Locate the cell with the specified text and output its [X, Y] center coordinate. 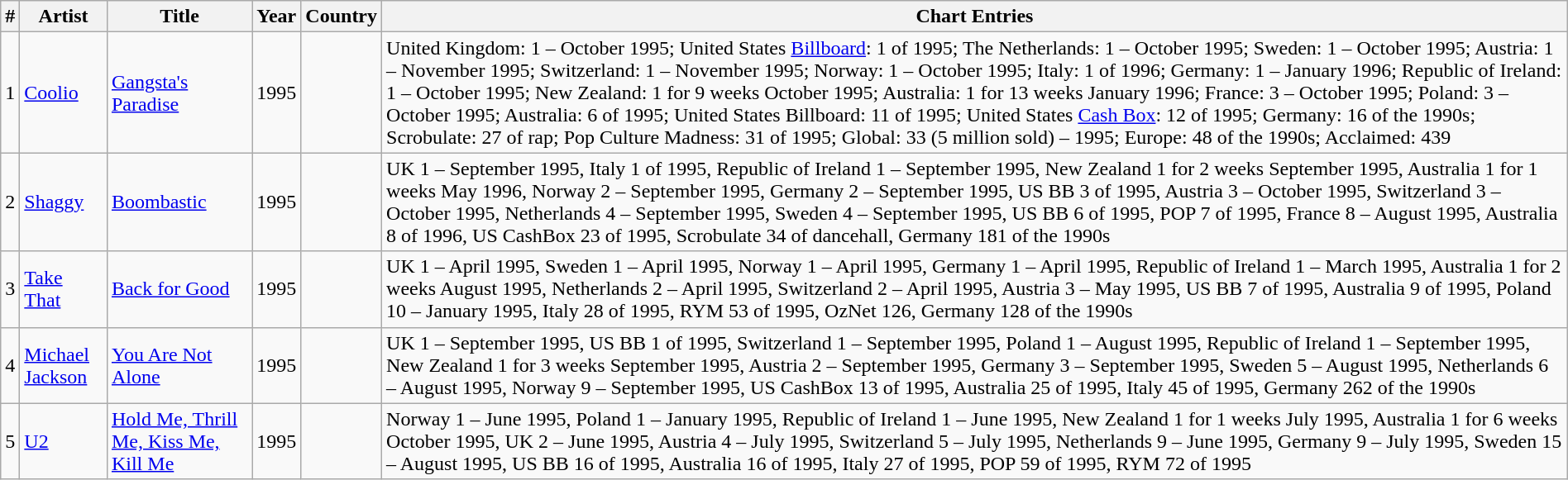
Hold Me, Thrill Me, Kiss Me, Kill Me [179, 441]
Artist [64, 17]
You Are Not Alone [179, 365]
Title [179, 17]
Take That [64, 289]
Coolio [64, 93]
Year [276, 17]
1 [10, 93]
U2 [64, 441]
2 [10, 202]
5 [10, 441]
Gangsta's Paradise [179, 93]
3 [10, 289]
Chart Entries [975, 17]
# [10, 17]
Back for Good [179, 289]
Shaggy [64, 202]
Michael Jackson [64, 365]
Boombastic [179, 202]
Country [342, 17]
4 [10, 365]
